Determine the (x, y) coordinate at the center of the cell enclosing the given text.  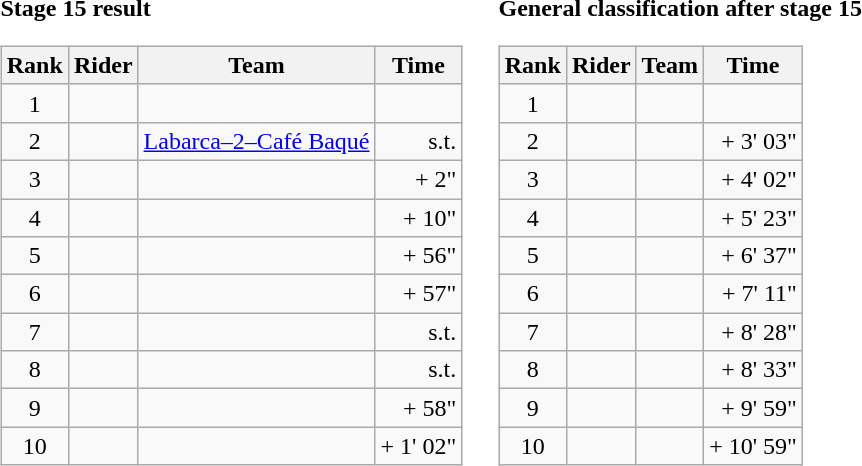
+ 1' 02" (418, 446)
+ 8' 33" (754, 370)
+ 8' 28" (754, 332)
+ 10' 59" (754, 446)
+ 7' 11" (754, 294)
+ 3' 03" (754, 141)
+ 9' 59" (754, 408)
+ 6' 37" (754, 256)
+ 58" (418, 408)
+ 5' 23" (754, 217)
+ 56" (418, 256)
+ 2" (418, 179)
+ 57" (418, 294)
+ 4' 02" (754, 179)
Labarca–2–Café Baqué (256, 141)
+ 10" (418, 217)
